Provide the [x, y] coordinate of the cell's center where the given text is located.  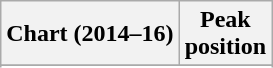
Peakposition [225, 34]
Chart (2014–16) [90, 34]
